Scan for the cell matching the given text and deliver its (x, y) coordinate at center. 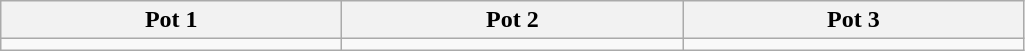
Pot 3 (854, 20)
Pot 2 (512, 20)
Pot 1 (172, 20)
